Identify which cell holds the provided text, then report its (x, y) central coordinate. 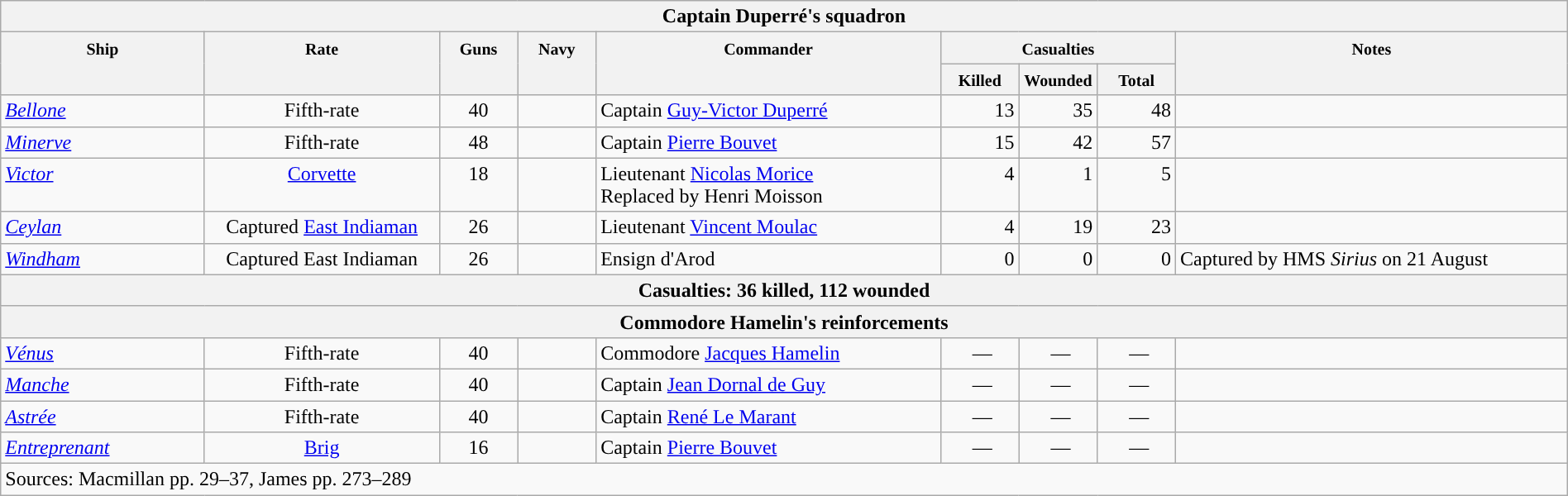
35 (1059, 111)
Victor (103, 185)
Bellone (103, 111)
Guns (478, 64)
Windham (103, 259)
Commander (769, 64)
Rate (322, 64)
15 (979, 142)
Vénus (103, 353)
Captured by HMS Sirius on 21 August (1372, 259)
Captain Jean Dornal de Guy (769, 384)
Navy (557, 64)
57 (1136, 142)
42 (1059, 142)
Wounded (1059, 79)
Entreprenant (103, 448)
Killed (979, 79)
23 (1136, 227)
Ship (103, 64)
5 (1136, 185)
Astrée (103, 416)
Total (1136, 79)
13 (979, 111)
Lieutenant Nicolas MoriceReplaced by Henri Moisson (769, 185)
Casualties: 36 killed, 112 wounded (784, 290)
Commodore Jacques Hamelin (769, 353)
Captain Duperré's squadron (784, 17)
Corvette (322, 185)
Lieutenant Vincent Moulac (769, 227)
Commodore Hamelin's reinforcements (784, 322)
Casualties (1058, 48)
16 (478, 448)
Notes (1372, 64)
1 (1059, 185)
19 (1059, 227)
Ceylan (103, 227)
Captain René Le Marant (769, 416)
Brig (322, 448)
Ensign d'Arod (769, 259)
Manche (103, 384)
Minerve (103, 142)
Sources: Macmillan pp. 29–37, James pp. 273–289 (784, 479)
18 (478, 185)
Captain Guy-Victor Duperré (769, 111)
